Return [X, Y] of the center of cell containing provided text 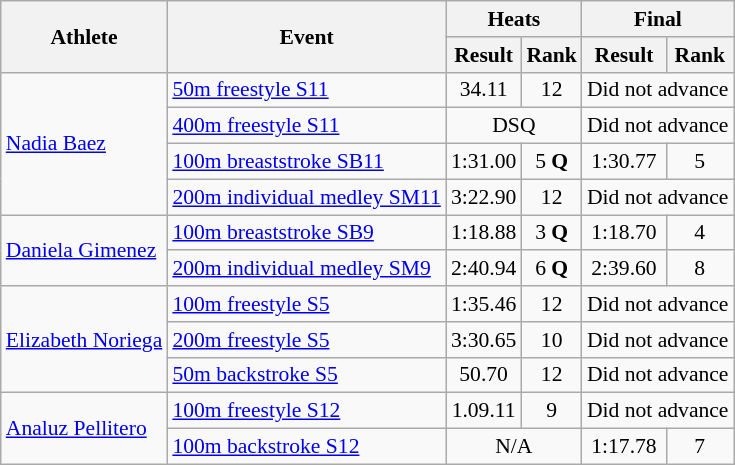
200m individual medley SM11 [306, 197]
10 [552, 340]
2:39.60 [624, 269]
9 [552, 411]
Daniela Gimenez [84, 250]
100m freestyle S12 [306, 411]
100m backstroke S12 [306, 447]
2:40.94 [484, 269]
200m individual medley SM9 [306, 269]
1.09.11 [484, 411]
1:30.77 [624, 162]
50m backstroke S5 [306, 375]
3:30.65 [484, 340]
1:18.88 [484, 233]
1:17.78 [624, 447]
Analuz Pellitero [84, 428]
400m freestyle S11 [306, 126]
8 [700, 269]
50.70 [484, 375]
1:35.46 [484, 304]
1:31.00 [484, 162]
Nadia Baez [84, 143]
Elizabeth Noriega [84, 340]
5 Q [552, 162]
100m breaststroke SB11 [306, 162]
200m freestyle S5 [306, 340]
3:22.90 [484, 197]
Event [306, 36]
50m freestyle S11 [306, 90]
3 Q [552, 233]
1:18.70 [624, 233]
5 [700, 162]
Athlete [84, 36]
6 Q [552, 269]
4 [700, 233]
7 [700, 447]
N/A [514, 447]
Heats [514, 19]
100m freestyle S5 [306, 304]
34.11 [484, 90]
100m breaststroke SB9 [306, 233]
DSQ [514, 126]
Final [658, 19]
